Pinpoint the cell where the given text exists, returning its (x, y) midpoint coordinate. 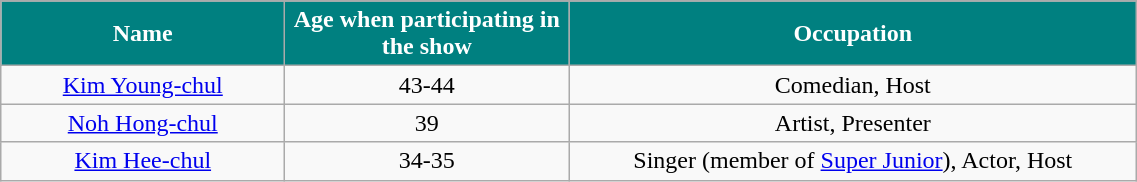
Occupation (853, 34)
Age when participating in the show (427, 34)
Noh Hong-chul (143, 123)
34-35 (427, 161)
Comedian, Host (853, 85)
Singer (member of Super Junior), Actor, Host (853, 161)
39 (427, 123)
Kim Hee-chul (143, 161)
Artist, Presenter (853, 123)
Name (143, 34)
Kim Young-chul (143, 85)
43-44 (427, 85)
